Output the [x, y] coordinate of the center of the cell containing the given text.  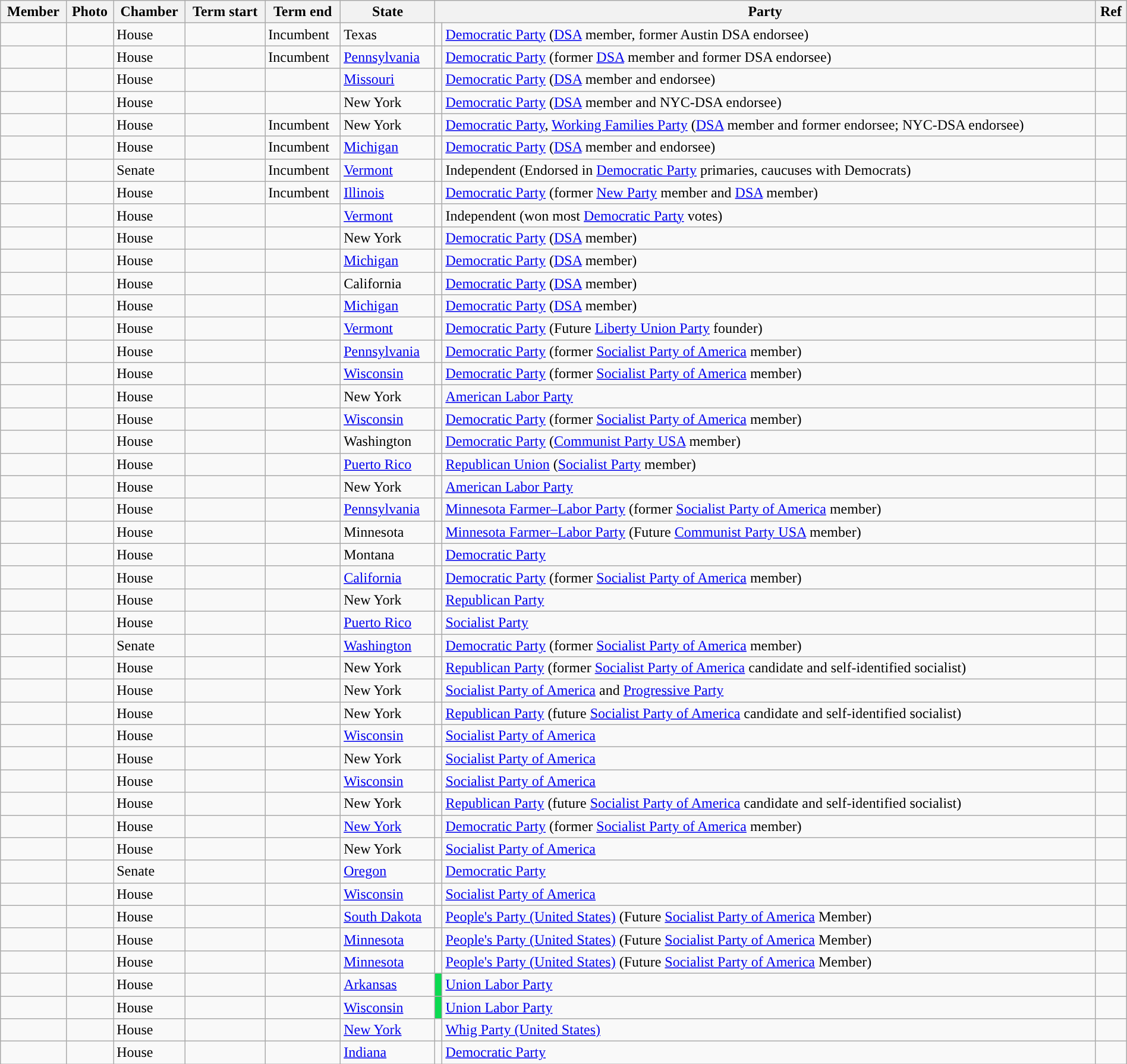
Arkansas [388, 984]
Independent (Endorsed in Democratic Party primaries, caucuses with Democrats) [769, 170]
Republican Union (Socialist Party member) [769, 464]
Illinois [388, 193]
Missouri [388, 80]
Republican Party [769, 600]
Term start [225, 12]
Democratic Party (former DSA member and former DSA endorsee) [769, 57]
Montana [388, 555]
Chamber [150, 12]
Democratic Party (former New Party member and DSA member) [769, 193]
Indiana [388, 1053]
Democratic Party (Communist Party USA member) [769, 442]
Independent (won most Democratic Party votes) [769, 215]
Socialist Party [769, 622]
Texas [388, 34]
Democratic Party (DSA member, former Austin DSA endorsee) [769, 34]
Party [766, 12]
Republican Party (former Socialist Party of America candidate and self-identified socialist) [769, 668]
Oregon [388, 871]
Member [33, 12]
Socialist Party of America and Progressive Party [769, 691]
Democratic Party (Future Liberty Union Party founder) [769, 329]
Term end [303, 12]
South Dakota [388, 917]
Photo [89, 12]
Democratic Party (DSA member and NYC-DSA endorsee) [769, 102]
State [388, 12]
Minnesota Farmer–Labor Party (former Socialist Party of America member) [769, 509]
Whig Party (United States) [769, 1030]
Ref [1112, 12]
Minnesota Farmer–Labor Party (Future Communist Party USA member) [769, 532]
Democratic Party, Working Families Party (DSA member and former endorsee; NYC-DSA endorsee) [769, 125]
